Provide the [X, Y] coordinate of the cell's center where the given text is located.  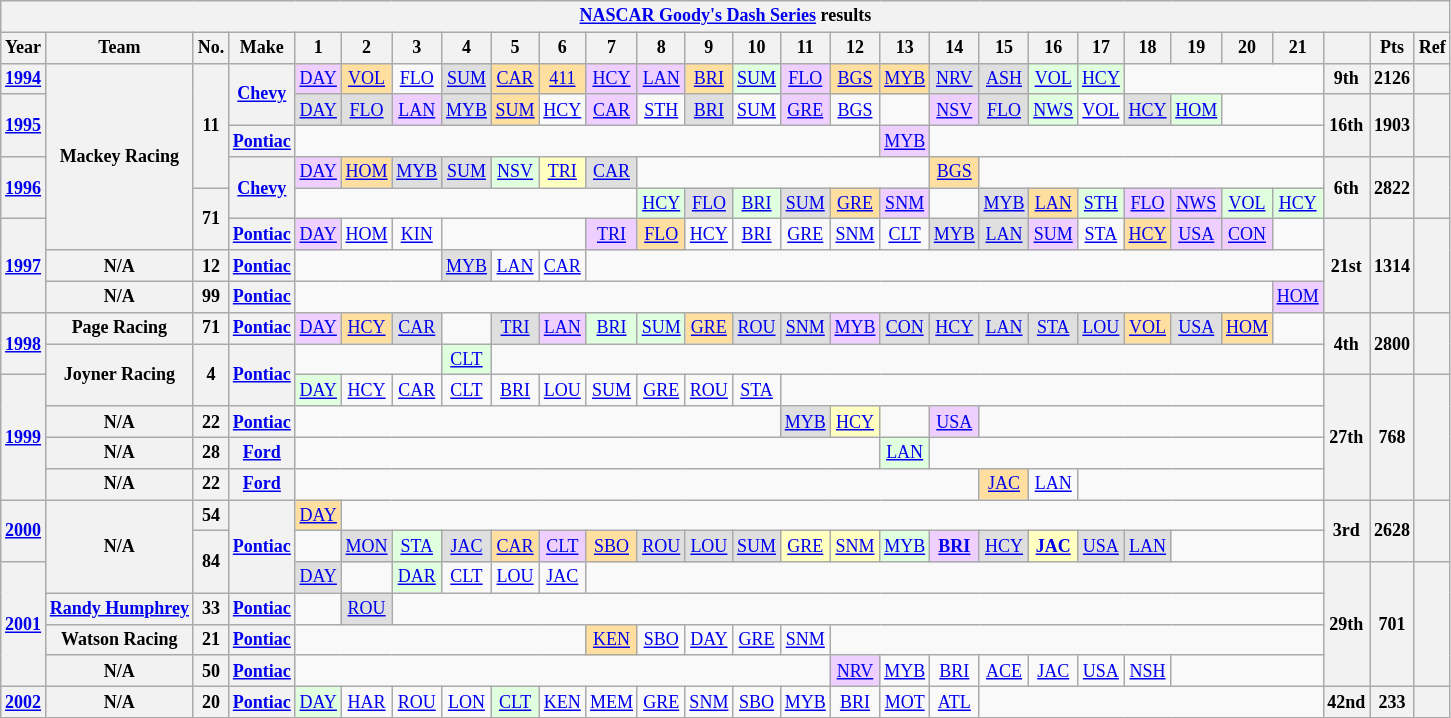
Randy Humphrey [119, 608]
28 [210, 452]
4th [1346, 343]
1995 [24, 125]
6th [1346, 188]
MON [366, 546]
ASH [1004, 78]
411 [562, 78]
Page Racing [119, 328]
54 [210, 516]
16 [1054, 48]
9th [1346, 78]
13 [905, 48]
2126 [1392, 78]
18 [1148, 48]
2000 [24, 531]
15 [1004, 48]
2800 [1392, 343]
14 [954, 48]
1998 [24, 343]
KIN [417, 234]
MOT [905, 702]
2001 [24, 624]
Joyner Racing [119, 375]
NSH [1148, 670]
Make [262, 48]
Year [24, 48]
9 [709, 48]
1 [318, 48]
19 [1196, 48]
17 [1102, 48]
2 [366, 48]
Mackey Racing [119, 156]
768 [1392, 438]
33 [210, 608]
DAR [417, 578]
50 [210, 670]
Ref [1432, 48]
2822 [1392, 188]
701 [1392, 624]
16th [1346, 125]
ACE [1004, 670]
1994 [24, 78]
10 [757, 48]
7 [612, 48]
2002 [24, 702]
8 [661, 48]
233 [1392, 702]
2628 [1392, 531]
29th [1346, 624]
Pts [1392, 48]
HAR [366, 702]
21st [1346, 266]
1903 [1392, 125]
Watson Racing [119, 640]
NASCAR Goody's Dash Series results [726, 16]
1997 [24, 266]
84 [210, 562]
1996 [24, 188]
42nd [1346, 702]
MEM [612, 702]
99 [210, 296]
Team [119, 48]
27th [1346, 438]
5 [515, 48]
LON [467, 702]
3rd [1346, 531]
1999 [24, 438]
ATL [954, 702]
1314 [1392, 266]
6 [562, 48]
No. [210, 48]
3 [417, 48]
